Return [X, Y] of the center of cell containing provided text 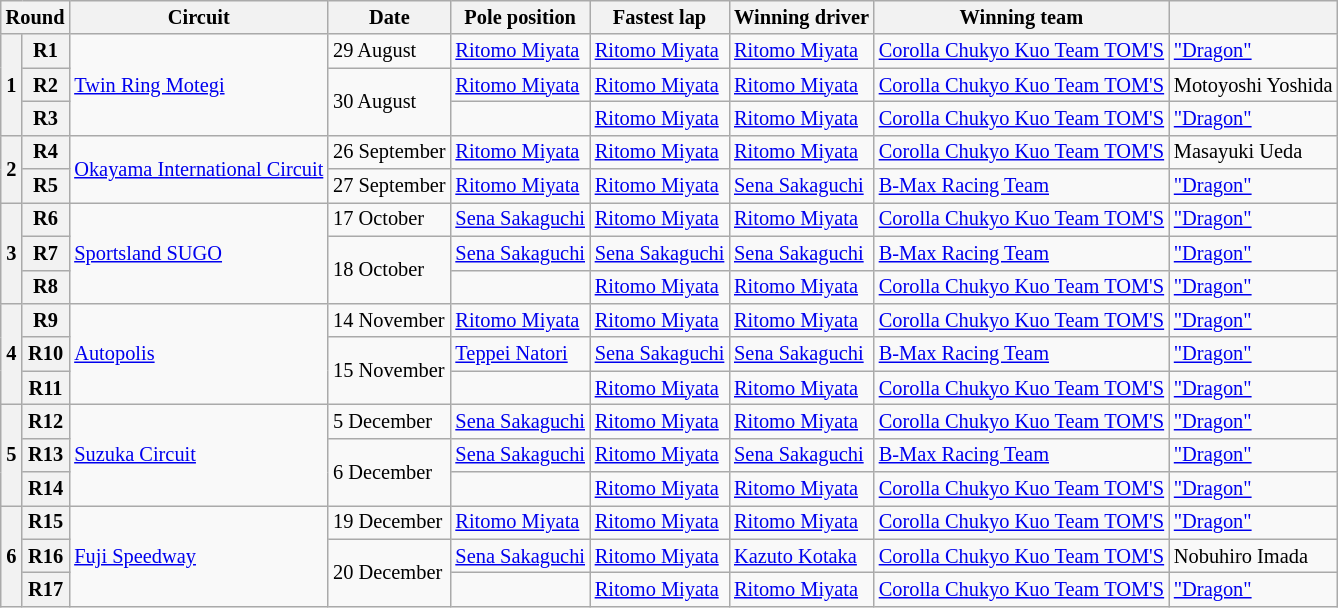
Date [389, 17]
Motoyoshi Yoshida [1253, 85]
19 December [389, 522]
20 December [389, 572]
R8 [46, 287]
30 August [389, 102]
17 October [389, 219]
14 November [389, 320]
Winning driver [802, 17]
R17 [46, 589]
Round [36, 17]
3 [12, 252]
1 [12, 84]
Fastest lap [660, 17]
Kazuto Kotaka [802, 556]
R9 [46, 320]
R7 [46, 253]
R3 [46, 118]
4 [12, 354]
Autopolis [198, 354]
27 September [389, 186]
Suzuka Circuit [198, 454]
26 September [389, 152]
R5 [46, 186]
R12 [46, 421]
5 December [389, 421]
5 [12, 454]
R15 [46, 522]
Fuji Speedway [198, 556]
Okayama International Circuit [198, 168]
Winning team [1022, 17]
Circuit [198, 17]
R1 [46, 51]
R10 [46, 354]
15 November [389, 370]
R6 [46, 219]
6 December [389, 472]
R16 [46, 556]
Masayuki Ueda [1253, 152]
2 [12, 168]
R4 [46, 152]
R2 [46, 85]
R14 [46, 489]
29 August [389, 51]
Nobuhiro Imada [1253, 556]
R11 [46, 388]
R13 [46, 455]
18 October [389, 270]
Sportsland SUGO [198, 252]
6 [12, 556]
Pole position [520, 17]
Twin Ring Motegi [198, 84]
Teppei Natori [520, 354]
